Scan for the cell matching the given text and deliver its (x, y) coordinate at center. 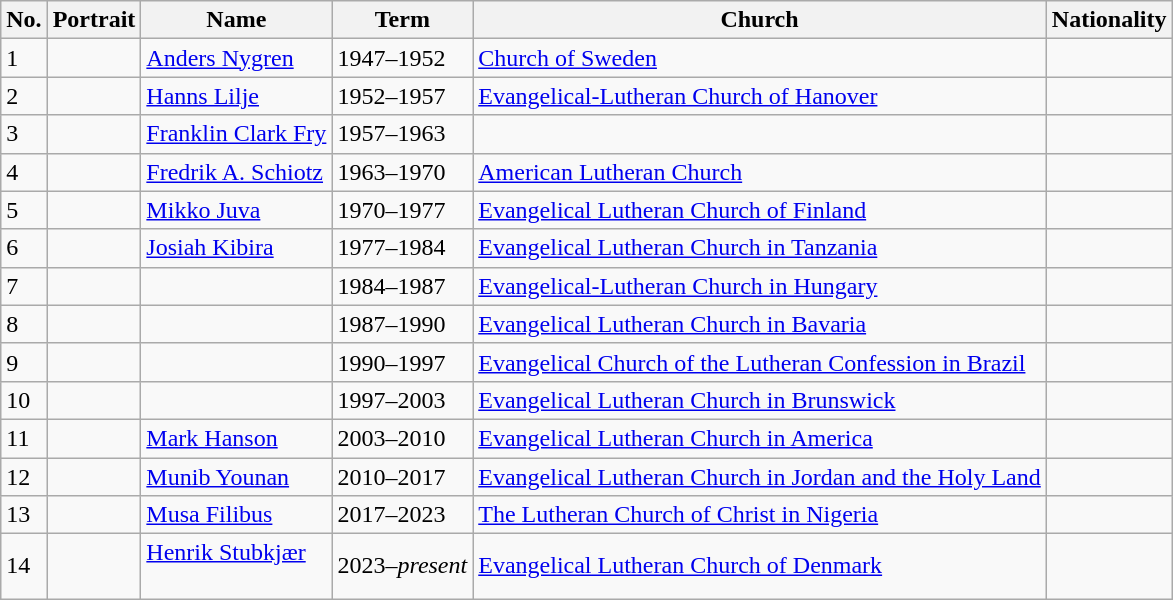
Name (236, 20)
1957–1963 (402, 134)
Nationality (1109, 20)
Evangelical Lutheran Church in Tanzania (760, 248)
1977–1984 (402, 248)
12 (24, 477)
The Lutheran Church of Christ in Nigeria (760, 515)
Evangelical Lutheran Church in Jordan and the Holy Land (760, 477)
9 (24, 362)
2003–2010 (402, 438)
No. (24, 20)
1 (24, 58)
Evangelical Church of the Lutheran Confession in Brazil (760, 362)
Evangelical-Lutheran Church of Hanover (760, 96)
Mark Hanson (236, 438)
1963–1970 (402, 172)
4 (24, 172)
Term (402, 20)
Anders Nygren (236, 58)
1952–1957 (402, 96)
Munib Younan (236, 477)
Josiah Kibira (236, 248)
11 (24, 438)
2017–2023 (402, 515)
1987–1990 (402, 324)
Evangelical Lutheran Church of Finland (760, 210)
1984–1987 (402, 286)
14 (24, 566)
2010–2017 (402, 477)
Mikko Juva (236, 210)
Church of Sweden (760, 58)
Portrait (94, 20)
Evangelical-Lutheran Church in Hungary (760, 286)
Evangelical Lutheran Church in Brunswick (760, 400)
1997–2003 (402, 400)
Evangelical Lutheran Church in Bavaria (760, 324)
8 (24, 324)
6 (24, 248)
Evangelical Lutheran Church in America (760, 438)
Fredrik A. Schiotz (236, 172)
Church (760, 20)
13 (24, 515)
2023–present (402, 566)
7 (24, 286)
2 (24, 96)
Hanns Lilje (236, 96)
1947–1952 (402, 58)
Evangelical Lutheran Church of Denmark (760, 566)
5 (24, 210)
Musa Filibus (236, 515)
Franklin Clark Fry (236, 134)
3 (24, 134)
Henrik Stubkjær (236, 566)
10 (24, 400)
1990–1997 (402, 362)
American Lutheran Church (760, 172)
1970–1977 (402, 210)
